Find where the given text appears and provide that cell's center as (x, y) coordinate. 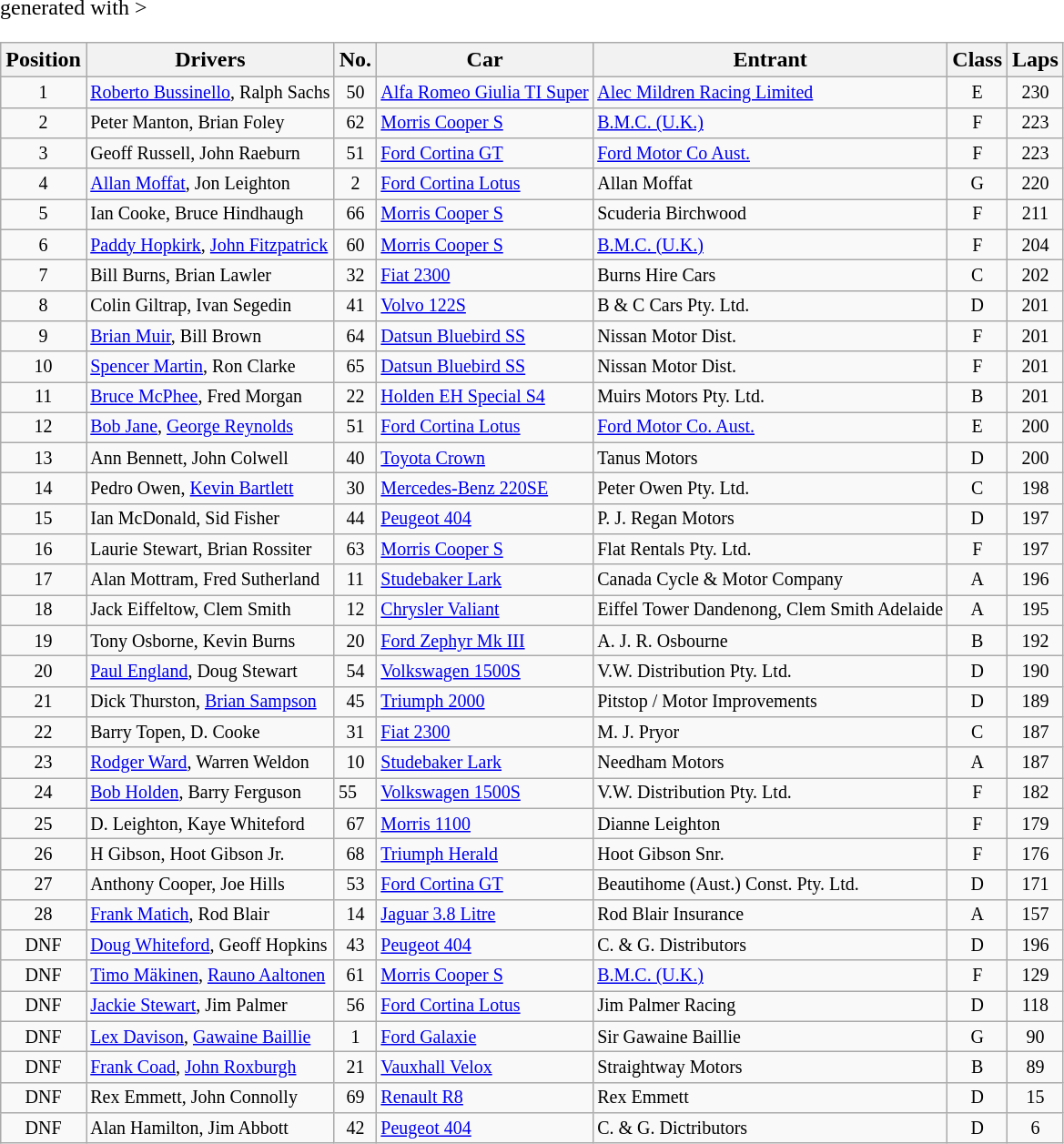
171 (1036, 885)
D. Leighton, Kaye Whiteford (209, 823)
18 (44, 610)
Barry Topen, D. Cooke (209, 732)
Jim Palmer Racing (770, 1007)
60 (355, 244)
C. & G. Distributors (770, 945)
54 (355, 672)
Vauxhall Velox (485, 1067)
Toyota Crown (485, 457)
Entrant (770, 60)
56 (355, 1007)
25 (44, 823)
C. & G. Dictributors (770, 1129)
9 (44, 337)
Doug Whiteford, Geoff Hopkins (209, 945)
195 (1036, 610)
Flat Rentals Pty. Ltd. (770, 550)
8 (44, 306)
64 (355, 337)
Ford Motor Co. Aust. (770, 428)
Anthony Cooper, Joe Hills (209, 885)
192 (1036, 641)
118 (1036, 1007)
Canada Cycle & Motor Company (770, 579)
H Gibson, Hoot Gibson Jr. (209, 854)
Car (485, 60)
Burns Hire Cars (770, 275)
28 (44, 914)
Mercedes-Benz 220SE (485, 488)
Allan Moffat, Jon Leighton (209, 184)
90 (1036, 1036)
89 (1036, 1067)
61 (355, 976)
4 (44, 184)
211 (1036, 215)
Renault R8 (485, 1098)
Bruce McPhee, Fred Morgan (209, 397)
3 (44, 153)
Brian Muir, Bill Brown (209, 337)
42 (355, 1129)
Alan Mottram, Fred Sutherland (209, 579)
Scuderia Birchwood (770, 215)
69 (355, 1098)
32 (355, 275)
Volvo 122S (485, 306)
63 (355, 550)
41 (355, 306)
Peter Owen Pty. Ltd. (770, 488)
Dick Thurston, Brian Sampson (209, 701)
53 (355, 885)
Bob Holden, Barry Ferguson (209, 794)
182 (1036, 794)
Bill Burns, Brian Lawler (209, 275)
Peter Manton, Brian Foley (209, 122)
16 (44, 550)
Alec Mildren Racing Limited (770, 93)
Morris 1100 (485, 823)
66 (355, 215)
Rex Emmett (770, 1098)
Hoot Gibson Snr. (770, 854)
23 (44, 763)
Pitstop / Motor Improvements (770, 701)
Ford Zephyr Mk III (485, 641)
68 (355, 854)
230 (1036, 93)
27 (44, 885)
179 (1036, 823)
Straightway Motors (770, 1067)
Rodger Ward, Warren Weldon (209, 763)
Alan Hamilton, Jim Abbott (209, 1129)
Rex Emmett, John Connolly (209, 1098)
B & C Cars Pty. Ltd. (770, 306)
Sir Gawaine Baillie (770, 1036)
Jack Eiffeltow, Clem Smith (209, 610)
No. (355, 60)
44 (355, 519)
43 (355, 945)
Needham Motors (770, 763)
Eiffel Tower Dandenong, Clem Smith Adelaide (770, 610)
Drivers (209, 60)
Alfa Romeo Giulia TI Super (485, 93)
Triumph 2000 (485, 701)
Holden EH Special S4 (485, 397)
Jackie Stewart, Jim Palmer (209, 1007)
190 (1036, 672)
Frank Coad, John Roxburgh (209, 1067)
Bob Jane, George Reynolds (209, 428)
Triumph Herald (485, 854)
7 (44, 275)
Ford Motor Co Aust. (770, 153)
Ian Cooke, Bruce Hindhaugh (209, 215)
Tony Osborne, Kevin Burns (209, 641)
Ian McDonald, Sid Fisher (209, 519)
157 (1036, 914)
13 (44, 457)
Rod Blair Insurance (770, 914)
Class (978, 60)
50 (355, 93)
30 (355, 488)
45 (355, 701)
Beautihome (Aust.) Const. Pty. Ltd. (770, 885)
Timo Mäkinen, Rauno Aaltonen (209, 976)
Frank Matich, Rod Blair (209, 914)
Allan Moffat (770, 184)
Pedro Owen, Kevin Bartlett (209, 488)
Tanus Motors (770, 457)
Ann Bennett, John Colwell (209, 457)
40 (355, 457)
198 (1036, 488)
204 (1036, 244)
M. J. Pryor (770, 732)
Geoff Russell, John Raeburn (209, 153)
5 (44, 215)
Colin Giltrap, Ivan Segedin (209, 306)
65 (355, 366)
19 (44, 641)
189 (1036, 701)
Ford Galaxie (485, 1036)
Dianne Leighton (770, 823)
Paul England, Doug Stewart (209, 672)
176 (1036, 854)
55 (355, 794)
Spencer Martin, Ron Clarke (209, 366)
31 (355, 732)
Lex Davison, Gawaine Baillie (209, 1036)
Position (44, 60)
202 (1036, 275)
A. J. R. Osbourne (770, 641)
24 (44, 794)
Roberto Bussinello, Ralph Sachs (209, 93)
67 (355, 823)
129 (1036, 976)
Muirs Motors Pty. Ltd. (770, 397)
P. J. Regan Motors (770, 519)
Laurie Stewart, Brian Rossiter (209, 550)
26 (44, 854)
Laps (1036, 60)
Jaguar 3.8 Litre (485, 914)
17 (44, 579)
Chrysler Valiant (485, 610)
220 (1036, 184)
Paddy Hopkirk, John Fitzpatrick (209, 244)
62 (355, 122)
